Pinpoint the cell where the given text exists, returning its (x, y) midpoint coordinate. 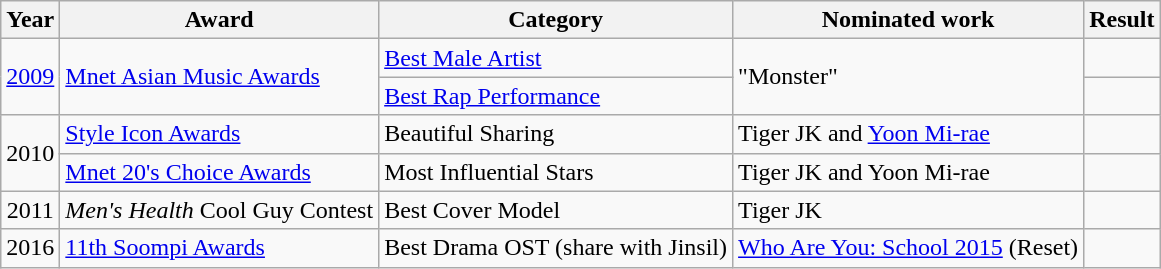
Who Are You: School 2015 (Reset) (908, 248)
Best Male Artist (556, 58)
Best Cover Model (556, 210)
Result (1122, 20)
Best Drama OST (share with Jinsil) (556, 248)
2009 (30, 77)
Mnet 20's Choice Awards (220, 172)
2010 (30, 153)
"Monster" (908, 77)
Award (220, 20)
Most Influential Stars (556, 172)
11th Soompi Awards (220, 248)
2016 (30, 248)
Best Rap Performance (556, 96)
Beautiful Sharing (556, 134)
Tiger JK (908, 210)
Mnet Asian Music Awards (220, 77)
Nominated work (908, 20)
Category (556, 20)
2011 (30, 210)
Year (30, 20)
Men's Health Cool Guy Contest (220, 210)
Style Icon Awards (220, 134)
